Provide the (x, y) coordinate of the cell's center where the given text is located.  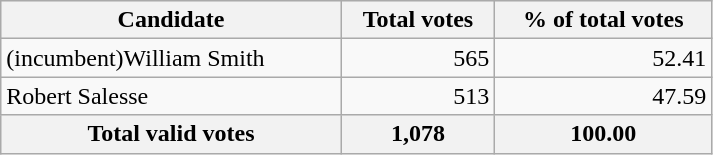
513 (418, 96)
(incumbent)William Smith (171, 58)
565 (418, 58)
% of total votes (604, 20)
100.00 (604, 134)
1,078 (418, 134)
Total valid votes (171, 134)
Robert Salesse (171, 96)
Total votes (418, 20)
52.41 (604, 58)
Candidate (171, 20)
47.59 (604, 96)
